Provide the [x, y] coordinate of the cell's center where the given text is located.  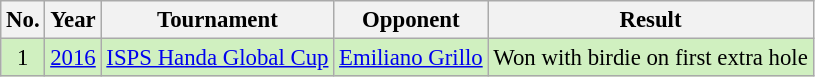
Result [650, 20]
Year [73, 20]
Emiliano Grillo [411, 58]
2016 [73, 58]
Opponent [411, 20]
No. [23, 20]
Won with birdie on first extra hole [650, 58]
Tournament [218, 20]
1 [23, 58]
ISPS Handa Global Cup [218, 58]
